Identify which cell holds the provided text, then report its (x, y) central coordinate. 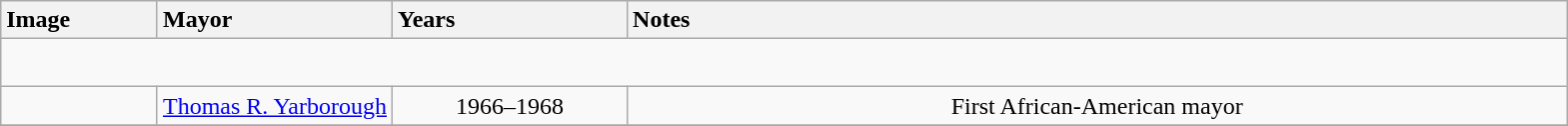
First African-American mayor (1097, 106)
Years (510, 20)
Image (80, 20)
Thomas R. Yarborough (274, 106)
Mayor (274, 20)
1966–1968 (510, 106)
Notes (1097, 20)
